Return [x, y] of the center of cell containing provided text 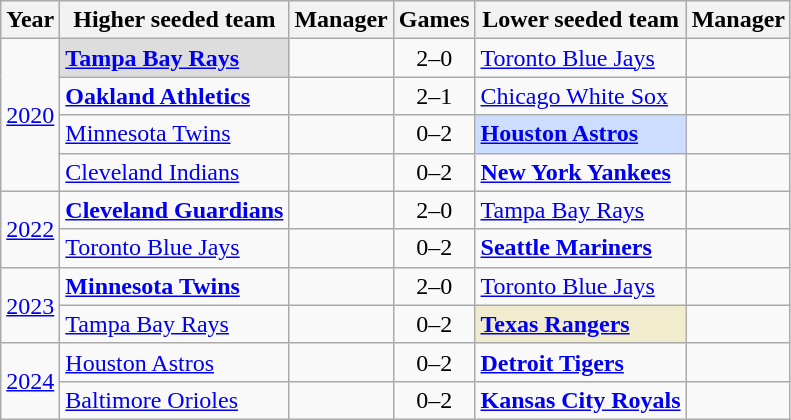
2023 [30, 305]
Detroit Tigers [580, 362]
Cleveland Indians [174, 172]
2024 [30, 381]
Texas Rangers [580, 324]
Lower seeded team [580, 20]
Oakland Athletics [174, 96]
2020 [30, 115]
Games [434, 20]
Cleveland Guardians [174, 210]
Year [30, 20]
Higher seeded team [174, 20]
2022 [30, 229]
Chicago White Sox [580, 96]
Kansas City Royals [580, 400]
2–1 [434, 96]
Baltimore Orioles [174, 400]
New York Yankees [580, 172]
Seattle Mariners [580, 248]
